Provide the [X, Y] coordinate of the cell's center where the given text is located.  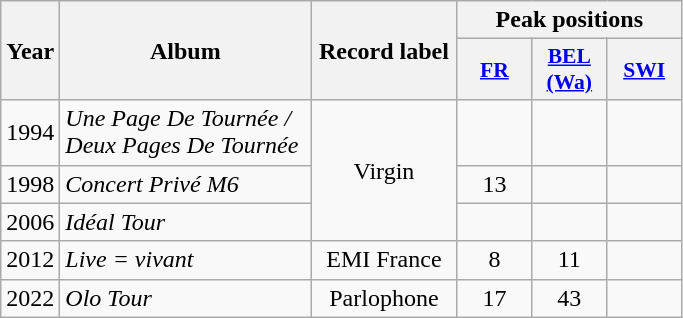
8 [494, 260]
Live = vivant [186, 260]
11 [570, 260]
17 [494, 298]
Album [186, 50]
Year [30, 50]
1998 [30, 184]
13 [494, 184]
2012 [30, 260]
Virgin [384, 170]
Olo Tour [186, 298]
43 [570, 298]
Idéal Tour [186, 222]
2022 [30, 298]
Concert Privé M6 [186, 184]
2006 [30, 222]
EMI France [384, 260]
Peak positions [570, 20]
SWI [644, 70]
1994 [30, 132]
Record label [384, 50]
BEL (Wa) [570, 70]
Parlophone [384, 298]
Une Page De Tournée / Deux Pages De Tournée [186, 132]
FR [494, 70]
